Scan for the cell matching the given text and deliver its [X, Y] coordinate at center. 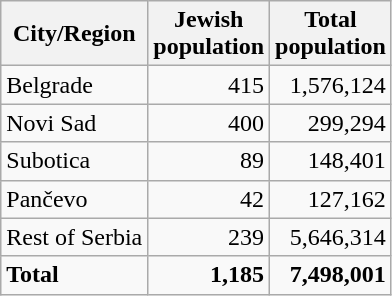
1,576,124 [331, 85]
Jewishpopulation [209, 34]
Totalpopulation [331, 34]
148,401 [331, 161]
7,498,001 [331, 275]
Total [74, 275]
239 [209, 237]
299,294 [331, 123]
1,185 [209, 275]
5,646,314 [331, 237]
Novi Sad [74, 123]
City/Region [74, 34]
415 [209, 85]
89 [209, 161]
Subotica [74, 161]
400 [209, 123]
Pančevo [74, 199]
42 [209, 199]
127,162 [331, 199]
Belgrade [74, 85]
Rest of Serbia [74, 237]
